Locate the cell with the specified text and output its [x, y] center coordinate. 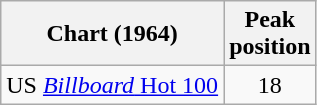
Peakposition [270, 34]
18 [270, 85]
Chart (1964) [112, 34]
US Billboard Hot 100 [112, 85]
